Find where the given text appears and provide that cell's center as [x, y] coordinate. 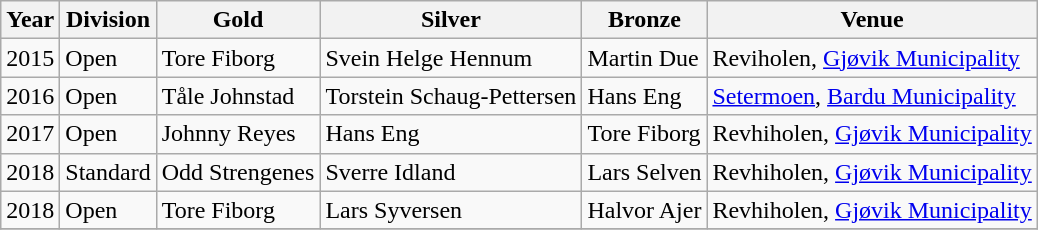
Year [30, 20]
Johnny Reyes [238, 134]
Silver [451, 20]
2016 [30, 96]
Lars Syversen [451, 210]
Gold [238, 20]
Lars Selven [644, 172]
Setermoen, Bardu Municipality [872, 96]
2017 [30, 134]
2015 [30, 58]
Torstein Schaug-Pettersen [451, 96]
Venue [872, 20]
Martin Due [644, 58]
Standard [108, 172]
Division [108, 20]
Halvor Ajer [644, 210]
Sverre Idland [451, 172]
Odd Strengenes [238, 172]
Reviholen, Gjøvik Municipality [872, 58]
Bronze [644, 20]
Tåle Johnstad [238, 96]
Svein Helge Hennum [451, 58]
